Return the [x, y] coordinate for the center point of the cell that contains the specified text.  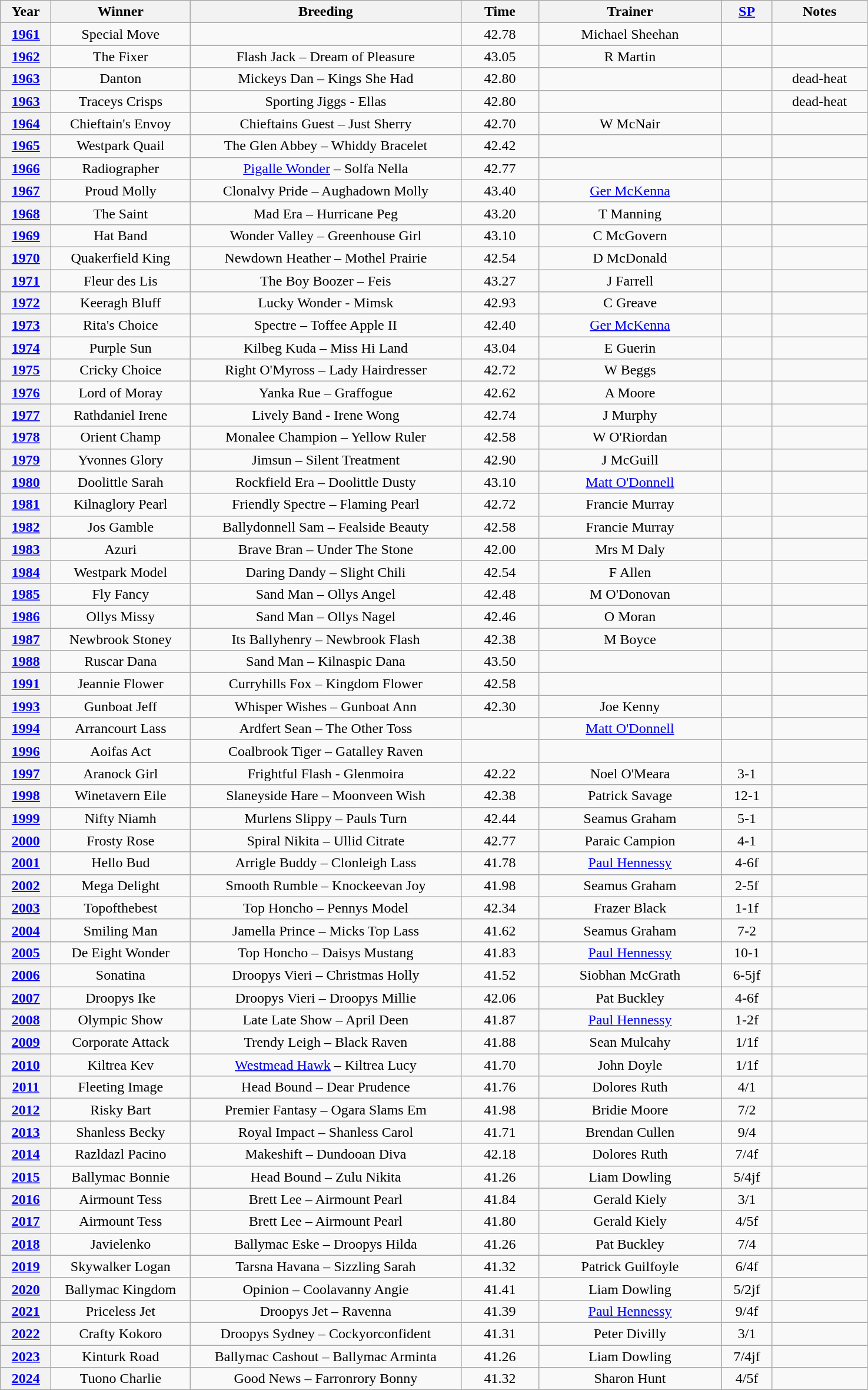
2013 [26, 1132]
Joe Kenny [630, 706]
Patrick Savage [630, 796]
D McDonald [630, 258]
43.27 [500, 281]
Cricky Choice [121, 370]
2007 [26, 998]
Chieftains Guest – Just Sherry [326, 124]
Sporting Jiggs - Ellas [326, 101]
2002 [26, 885]
1-2f [747, 1020]
Sand Man – Kilnaspic Dana [326, 662]
41.62 [500, 930]
42.78 [500, 34]
Curryhills Fox – Kingdom Flower [326, 684]
1998 [26, 796]
Azuri [121, 549]
41.88 [500, 1043]
42.44 [500, 818]
41.70 [500, 1065]
Its Ballyhenry – Newbrook Flash [326, 639]
M Boyce [630, 639]
1996 [26, 751]
Ballymac Cashout – Ballymac Arminta [326, 1356]
1991 [26, 684]
2006 [26, 975]
Makeshift – Dundooan Diva [326, 1155]
Good News – Farronrory Bonny [326, 1379]
41.80 [500, 1222]
Ballydonnell Sam – Fealside Beauty [326, 527]
2004 [26, 930]
6-5jf [747, 975]
42.22 [500, 774]
42.70 [500, 124]
Hello Bud [121, 863]
Paraic Campion [630, 841]
Ruscar Dana [121, 662]
3-1 [747, 774]
Razldazl Pacino [121, 1155]
Head Bound – Dear Prudence [326, 1087]
Lucky Wonder - Mimsk [326, 303]
Year [26, 12]
Quakerfield King [121, 258]
Rita's Choice [121, 326]
Ballymac Eske – Droopys Hilda [326, 1244]
2023 [26, 1356]
42.18 [500, 1155]
2-5f [747, 885]
Ardfert Sean – The Other Toss [326, 729]
4/1 [747, 1087]
Traceys Crisps [121, 101]
1982 [26, 527]
J Farrell [630, 281]
Newbrook Stoney [121, 639]
M O'Donovan [630, 594]
Daring Dandy – Slight Chili [326, 572]
Winetavern Eile [121, 796]
42.90 [500, 460]
5-1 [747, 818]
J Murphy [630, 415]
1962 [26, 57]
J McGuill [630, 460]
Westpark Model [121, 572]
Tarsna Havana – Sizzling Sarah [326, 1266]
Mad Era – Hurricane Peg [326, 213]
Frightful Flash - Glenmoira [326, 774]
1981 [26, 505]
42.48 [500, 594]
7/4f [747, 1155]
Kiltrea Kev [121, 1065]
42.30 [500, 706]
F Allen [630, 572]
Proud Molly [121, 191]
R Martin [630, 57]
Droopys Ike [121, 998]
Ollys Missy [121, 616]
2008 [26, 1020]
Fleur des Lis [121, 281]
42.34 [500, 908]
O Moran [630, 616]
43.20 [500, 213]
2022 [26, 1333]
Jamella Prince – Micks Top Lass [326, 930]
6/4f [747, 1266]
2005 [26, 953]
Opinion – Coolavanny Angie [326, 1289]
Flash Jack – Dream of Pleasure [326, 57]
43.50 [500, 662]
Westmead Hawk – Kiltrea Lucy [326, 1065]
Lord of Moray [121, 393]
41.87 [500, 1020]
Radiographer [121, 168]
10-1 [747, 953]
7/2 [747, 1110]
Sand Man – Ollys Nagel [326, 616]
42.62 [500, 393]
9/4 [747, 1132]
Friendly Spectre – Flaming Pearl [326, 505]
2003 [26, 908]
43.05 [500, 57]
C McGovern [630, 235]
Patrick Guilfoyle [630, 1266]
2018 [26, 1244]
1988 [26, 662]
Mickeys Dan – Kings She Had [326, 79]
1971 [26, 281]
Noel O'Meara [630, 774]
42.00 [500, 549]
1973 [26, 326]
Kinturk Road [121, 1356]
Crafty Kokoro [121, 1333]
7/4jf [747, 1356]
Sonatina [121, 975]
Shanless Becky [121, 1132]
1986 [26, 616]
Frazer Black [630, 908]
Ballymac Kingdom [121, 1289]
1984 [26, 572]
Fleeting Image [121, 1087]
1975 [26, 370]
Doolittle Sarah [121, 482]
Siobhan McGrath [630, 975]
Special Move [121, 34]
Droopys Vieri – Droopys Millie [326, 998]
Tuono Charlie [121, 1379]
7/4 [747, 1244]
41.52 [500, 975]
Jeannie Flower [121, 684]
Clonalvy Pride – Aughadown Molly [326, 191]
1977 [26, 415]
41.71 [500, 1132]
The Boy Boozer – Feis [326, 281]
Head Bound – Zulu Nikita [326, 1177]
2015 [26, 1177]
Kilbeg Kuda – Miss Hi Land [326, 348]
Coalbrook Tiger – Gatalley Raven [326, 751]
Rockfield Era – Doolittle Dusty [326, 482]
2014 [26, 1155]
Olympic Show [121, 1020]
Sharon Hunt [630, 1379]
2019 [26, 1266]
Top Honcho – Daisys Mustang [326, 953]
SP [747, 12]
Kilnaglory Pearl [121, 505]
Royal Impact – Shanless Carol [326, 1132]
1966 [26, 168]
41.31 [500, 1333]
John Doyle [630, 1065]
Right O'Myross – Lady Hairdresser [326, 370]
1-1f [747, 908]
Spiral Nikita – Ullid Citrate [326, 841]
7-2 [747, 930]
Skywalker Logan [121, 1266]
Arrancourt Lass [121, 729]
Breeding [326, 12]
41.76 [500, 1087]
Monalee Champion – Yellow Ruler [326, 437]
42.06 [500, 998]
Murlens Slippy – Pauls Turn [326, 818]
41.39 [500, 1311]
12-1 [747, 796]
Spectre – Toffee Apple II [326, 326]
Droopys Jet – Ravenna [326, 1311]
Brave Bran – Under The Stone [326, 549]
1970 [26, 258]
W O'Riordan [630, 437]
41.41 [500, 1289]
41.83 [500, 953]
Brendan Cullen [630, 1132]
Aoifas Act [121, 751]
Rathdaniel Irene [121, 415]
Sean Mulcahy [630, 1043]
Smiling Man [121, 930]
Trendy Leigh – Black Raven [326, 1043]
Ballymac Bonnie [121, 1177]
Michael Sheehan [630, 34]
Top Honcho – Pennys Model [326, 908]
1997 [26, 774]
1985 [26, 594]
9/4f [747, 1311]
Notes [819, 12]
Pigalle Wonder – Solfa Nella [326, 168]
Droopys Sydney – Cockyorconfident [326, 1333]
Gunboat Jeff [121, 706]
42.46 [500, 616]
1994 [26, 729]
The Glen Abbey – Whiddy Bracelet [326, 146]
1967 [26, 191]
A Moore [630, 393]
2021 [26, 1311]
1974 [26, 348]
Yanka Rue – Graffogue [326, 393]
Keeragh Bluff [121, 303]
Nifty Niamh [121, 818]
Risky Bart [121, 1110]
1976 [26, 393]
Whisper Wishes – Gunboat Ann [326, 706]
43.40 [500, 191]
Arrigle Buddy – Clonleigh Lass [326, 863]
1964 [26, 124]
Winner [121, 12]
2016 [26, 1199]
Danton [121, 79]
5/2jf [747, 1289]
The Saint [121, 213]
Aranock Girl [121, 774]
2017 [26, 1222]
2012 [26, 1110]
Smooth Rumble – Knockeevan Joy [326, 885]
1969 [26, 235]
Orient Champ [121, 437]
Topofthebest [121, 908]
Bridie Moore [630, 1110]
Westpark Quail [121, 146]
2009 [26, 1043]
2000 [26, 841]
Lively Band - Irene Wong [326, 415]
The Fixer [121, 57]
Droopys Vieri – Christmas Holly [326, 975]
Yvonnes Glory [121, 460]
De Eight Wonder [121, 953]
43.04 [500, 348]
Chieftain's Envoy [121, 124]
Newdown Heather – Mothel Prairie [326, 258]
Javielenko [121, 1244]
1968 [26, 213]
C Greave [630, 303]
1961 [26, 34]
2011 [26, 1087]
41.84 [500, 1199]
Sand Man – Ollys Angel [326, 594]
Mega Delight [121, 885]
1979 [26, 460]
4-1 [747, 841]
42.40 [500, 326]
1999 [26, 818]
Wonder Valley – Greenhouse Girl [326, 235]
Premier Fantasy – Ogara Slams Em [326, 1110]
1978 [26, 437]
T Manning [630, 213]
Jimsun – Silent Treatment [326, 460]
Peter Divilly [630, 1333]
Late Late Show – April Deen [326, 1020]
W McNair [630, 124]
Fly Fancy [121, 594]
Time [500, 12]
Mrs M Daly [630, 549]
42.74 [500, 415]
Slaneyside Hare – Moonveen Wish [326, 796]
1983 [26, 549]
5/4jf [747, 1177]
E Guerin [630, 348]
1965 [26, 146]
1972 [26, 303]
1980 [26, 482]
Priceless Jet [121, 1311]
2024 [26, 1379]
Jos Gamble [121, 527]
W Beggs [630, 370]
Hat Band [121, 235]
42.42 [500, 146]
2001 [26, 863]
Corporate Attack [121, 1043]
41.78 [500, 863]
2020 [26, 1289]
Purple Sun [121, 348]
1993 [26, 706]
2010 [26, 1065]
42.93 [500, 303]
Frosty Rose [121, 841]
Trainer [630, 12]
1987 [26, 639]
